Output the [X, Y] coordinate of the center of the cell containing the given text.  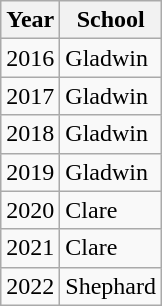
2017 [30, 96]
School [111, 20]
2018 [30, 134]
Shephard [111, 286]
2020 [30, 210]
2022 [30, 286]
2016 [30, 58]
Year [30, 20]
2021 [30, 248]
2019 [30, 172]
